For the text-containing cell, return its midpoint in (x, y) coordinate format. 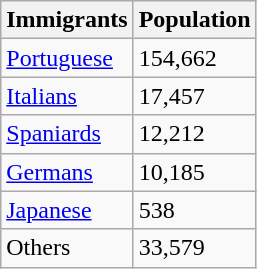
17,457 (194, 96)
10,185 (194, 172)
Italians (67, 96)
Immigrants (67, 20)
Portuguese (67, 58)
538 (194, 210)
Population (194, 20)
154,662 (194, 58)
Japanese (67, 210)
33,579 (194, 248)
Germans (67, 172)
Others (67, 248)
Spaniards (67, 134)
12,212 (194, 134)
